Identify which cell holds the provided text, then report its (x, y) central coordinate. 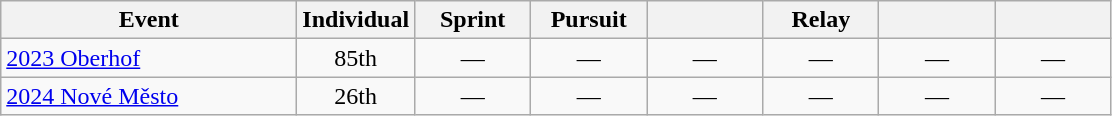
Individual (356, 20)
Pursuit (589, 20)
Relay (821, 20)
85th (356, 58)
Event (149, 20)
Sprint (473, 20)
2023 Oberhof (149, 58)
2024 Nové Město (149, 96)
26th (356, 96)
